Find where the given text appears and provide that cell's center as [X, Y] coordinate. 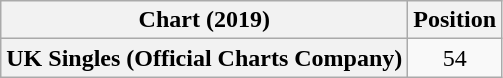
Position [455, 20]
UK Singles (Official Charts Company) [204, 58]
54 [455, 58]
Chart (2019) [204, 20]
